Return the (x, y) coordinate for the center point of the cell that contains the specified text.  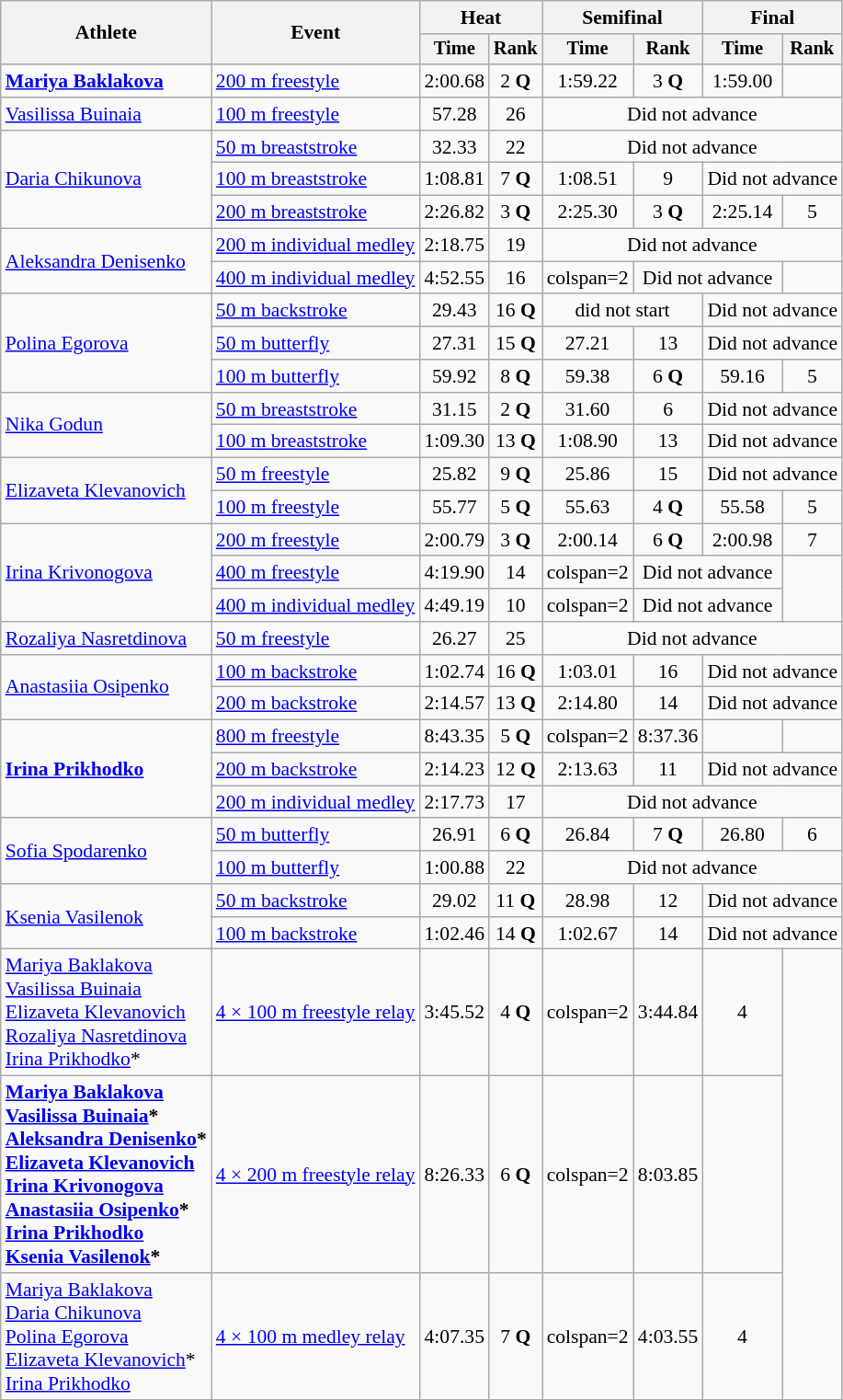
2:25.14 (742, 212)
12 Q (516, 770)
Daria Chikunova (107, 180)
29.43 (454, 311)
Polina Egorova (107, 344)
2:17.73 (454, 802)
Ksenia Vasilenok (107, 916)
14 Q (516, 934)
25.82 (454, 475)
Mariya BaklakovaVasilissa BuinaiaElizaveta KlevanovichRozaliya NasretdinovaIrina Prikhodko* (107, 1013)
Vasilissa Buinaia (107, 114)
4 × 200 m freestyle relay (316, 1175)
4:03.55 (668, 1337)
400 m freestyle (316, 573)
31.15 (454, 409)
26.80 (742, 835)
1:59.00 (742, 81)
Semifinal (623, 17)
31.60 (588, 409)
Aleksandra Denisenko (107, 261)
2:18.75 (454, 246)
1:08.90 (588, 442)
Irina Prikhodko (107, 769)
8:37.36 (668, 737)
15 (668, 475)
59.38 (588, 376)
2:14.80 (588, 704)
4:49.19 (454, 605)
57.28 (454, 114)
1:08.81 (454, 179)
27.21 (588, 343)
800 m freestyle (316, 737)
Nika Godun (107, 425)
8:43.35 (454, 737)
1:02.46 (454, 934)
Mariya BaklakovaDaria ChikunovaPolina EgorovaElizaveta Klevanovich*Irina Prikhodko (107, 1337)
2:00.14 (588, 540)
Mariya Baklakova (107, 81)
Elizaveta Klevanovich (107, 491)
9 Q (516, 475)
26.27 (454, 638)
1:09.30 (454, 442)
Athlete (107, 33)
2:00.68 (454, 81)
1:02.74 (454, 671)
7 (813, 540)
2:14.23 (454, 770)
Irina Krivonogova (107, 572)
1:00.88 (454, 867)
Heat (482, 17)
2:00.79 (454, 540)
1:03.01 (588, 671)
Sofia Spodarenko (107, 852)
1:59.22 (588, 81)
2:13.63 (588, 770)
26 (516, 114)
8:03.85 (668, 1175)
27.31 (454, 343)
200 m breaststroke (316, 212)
11 Q (516, 901)
25.86 (588, 475)
4:52.55 (454, 278)
32.33 (454, 147)
2:25.30 (588, 212)
8 Q (516, 376)
1:02.67 (588, 934)
did not start (623, 311)
28.98 (588, 901)
8:26.33 (454, 1175)
9 (668, 179)
3:44.84 (668, 1013)
26.84 (588, 835)
55.63 (588, 508)
2:26.82 (454, 212)
29.02 (454, 901)
59.16 (742, 376)
Mariya BaklakovaVasilissa Buinaia*Aleksandra Denisenko*Elizaveta KlevanovichIrina KrivonogovaAnastasiia Osipenko*Irina PrikhodkoKsenia Vasilenok* (107, 1175)
12 (668, 901)
4:19.90 (454, 573)
4 × 100 m medley relay (316, 1337)
4:07.35 (454, 1337)
19 (516, 246)
59.92 (454, 376)
Event (316, 33)
26.91 (454, 835)
Final (772, 17)
55.77 (454, 508)
10 (516, 605)
15 Q (516, 343)
1:08.51 (588, 179)
Rozaliya Nasretdinova (107, 638)
2:14.57 (454, 704)
2:00.98 (742, 540)
55.58 (742, 508)
Anastasiia Osipenko (107, 688)
3:45.52 (454, 1013)
11 (668, 770)
4 × 100 m freestyle relay (316, 1013)
25 (516, 638)
17 (516, 802)
